Determine the (x, y) coordinate at the center of the cell enclosing the given text.  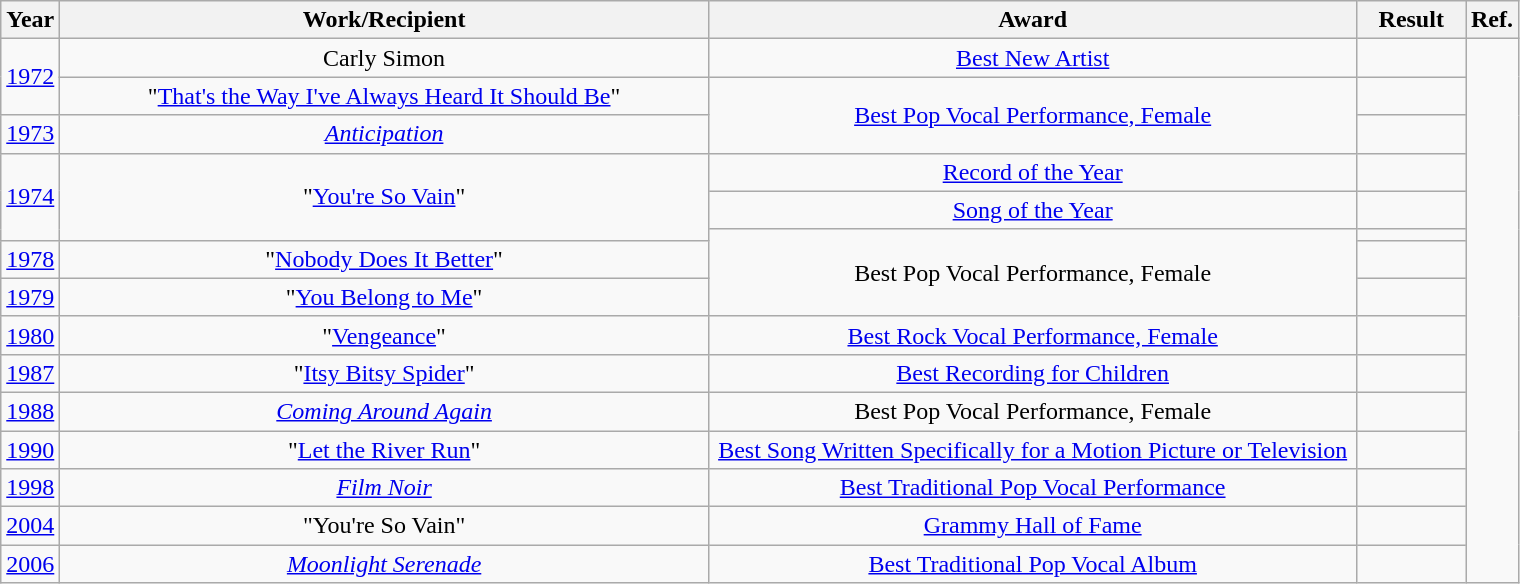
Year (30, 20)
Best New Artist (1032, 58)
Best Traditional Pop Vocal Album (1032, 564)
1998 (30, 488)
1978 (30, 259)
Carly Simon (384, 58)
2004 (30, 526)
2006 (30, 564)
Anticipation (384, 134)
Moonlight Serenade (384, 564)
Record of the Year (1032, 172)
Best Rock Vocal Performance, Female (1032, 335)
Work/Recipient (384, 20)
Coming Around Again (384, 411)
"You Belong to Me" (384, 297)
"That's the Way I've Always Heard It Should Be" (384, 96)
Grammy Hall of Fame (1032, 526)
Film Noir (384, 488)
Best Traditional Pop Vocal Performance (1032, 488)
"Itsy Bitsy Spider" (384, 373)
Best Recording for Children (1032, 373)
"Let the River Run" (384, 449)
Award (1032, 20)
1988 (30, 411)
Ref. (1492, 20)
1987 (30, 373)
1990 (30, 449)
1980 (30, 335)
"Vengeance" (384, 335)
1979 (30, 297)
1974 (30, 196)
"Nobody Does It Better" (384, 259)
1972 (30, 77)
Result (1412, 20)
1973 (30, 134)
Song of the Year (1032, 210)
Best Song Written Specifically for a Motion Picture or Television (1032, 449)
